Capture the cell that displays the provided text and extract its (X, Y) central coordinate. 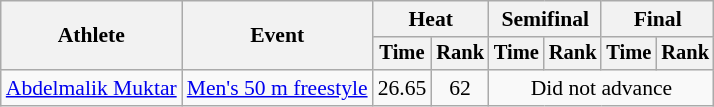
62 (460, 88)
Abdelmalik Muktar (92, 88)
Did not advance (602, 88)
Event (278, 36)
26.65 (402, 88)
Heat (431, 19)
Final (657, 19)
Semifinal (545, 19)
Athlete (92, 36)
Men's 50 m freestyle (278, 88)
